Detect which cell encompasses the target text, then output its [X, Y] center coordinate. 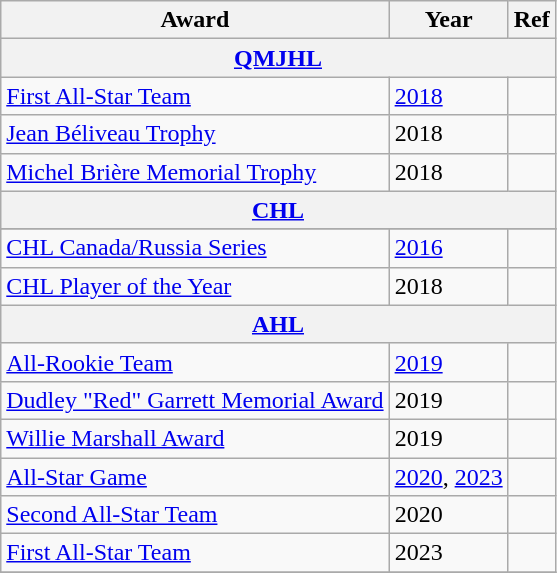
CHL [278, 210]
2016 [448, 248]
2023 [448, 553]
Dudley "Red" Garrett Memorial Award [195, 400]
All-Rookie Team [195, 362]
Second All-Star Team [195, 515]
2020 [448, 515]
AHL [278, 324]
Jean Béliveau Trophy [195, 134]
QMJHL [278, 58]
2020, 2023 [448, 477]
Ref [532, 20]
Michel Brière Memorial Trophy [195, 172]
Willie Marshall Award [195, 438]
Award [195, 20]
All-Star Game [195, 477]
Year [448, 20]
CHL Player of the Year [195, 286]
CHL Canada/Russia Series [195, 248]
